Output the [X, Y] coordinate of the center of the cell containing the given text.  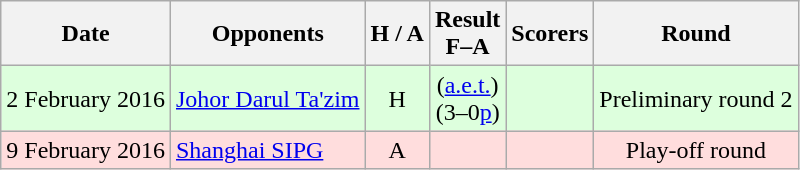
H [397, 98]
2 February 2016 [86, 98]
ResultF–A [467, 34]
(a.e.t.)(3–0p) [467, 98]
Preliminary round 2 [696, 98]
Scorers [550, 34]
Round [696, 34]
A [397, 150]
Opponents [268, 34]
Shanghai SIPG [268, 150]
Play-off round [696, 150]
H / A [397, 34]
Date [86, 34]
Johor Darul Ta'zim [268, 98]
9 February 2016 [86, 150]
